Return the (x, y) coordinate for the center point of the cell that contains the specified text.  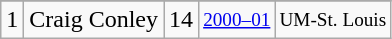
Craig Conley (94, 20)
UM-St. Louis (333, 20)
14 (182, 20)
1 (12, 20)
2000–01 (237, 20)
